Identify which cell holds the provided text, then report its (X, Y) central coordinate. 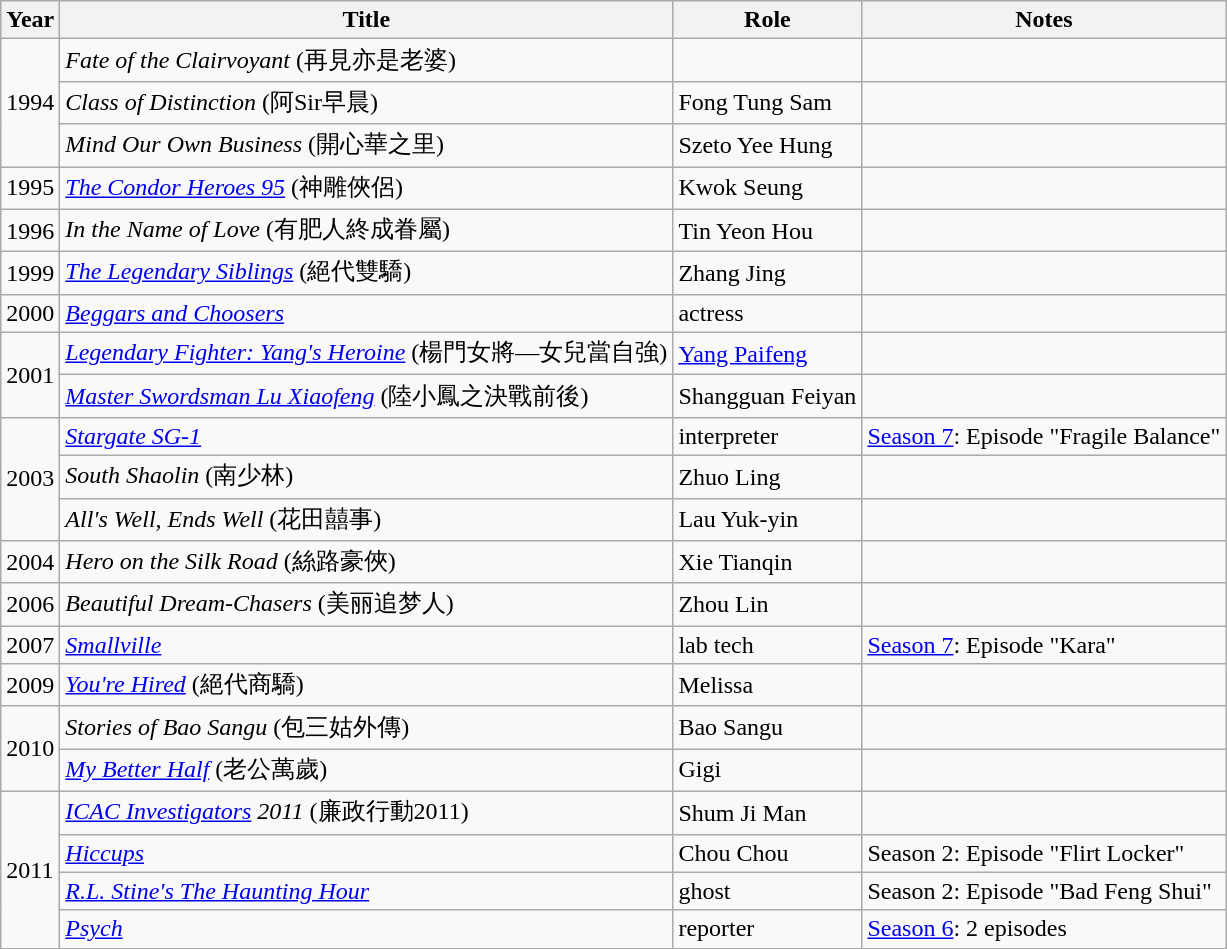
ICAC Investigators 2011 (廉政行動2011) (366, 812)
Fate of the Clairvoyant (再見亦是老婆) (366, 60)
2003 (30, 478)
reporter (768, 929)
Beggars and Choosers (366, 313)
Notes (1044, 20)
Tin Yeon Hou (768, 230)
Lau Yuk-yin (768, 520)
Beautiful Dream-Chasers (美丽追梦人) (366, 604)
Fong Tung Sam (768, 102)
2006 (30, 604)
Class of Distinction (阿Sir早晨) (366, 102)
Smallville (366, 645)
Season 2: Episode "Bad Feng Shui" (1044, 891)
1999 (30, 274)
All's Well, Ends Well (花田囍事) (366, 520)
2010 (30, 748)
Season 2: Episode "Flirt Locker" (1044, 853)
2001 (30, 374)
Shangguan Feiyan (768, 396)
Zhuo Ling (768, 476)
Bao Sangu (768, 728)
2000 (30, 313)
The Legendary Siblings (絕代雙驕) (366, 274)
Xie Tianqin (768, 562)
Role (768, 20)
ghost (768, 891)
2007 (30, 645)
Gigi (768, 770)
Stargate SG-1 (366, 436)
Psych (366, 929)
1994 (30, 103)
Master Swordsman Lu Xiaofeng (陸小鳳之決戰前後) (366, 396)
Chou Chou (768, 853)
My Better Half (老公萬歲) (366, 770)
Yang Paifeng (768, 354)
actress (768, 313)
Stories of Bao Sangu (包三姑外傳) (366, 728)
You're Hired (絕代商驕) (366, 686)
2004 (30, 562)
1996 (30, 230)
R.L. Stine's The Haunting Hour (366, 891)
In the Name of Love (有肥人終成眷屬) (366, 230)
Season 6: 2 episodes (1044, 929)
Zhou Lin (768, 604)
1995 (30, 188)
Title (366, 20)
Legendary Fighter: Yang's Heroine (楊門女將—女兒當自強) (366, 354)
Melissa (768, 686)
Season 7: Episode "Kara" (1044, 645)
Year (30, 20)
Hiccups (366, 853)
2009 (30, 686)
The Condor Heroes 95 (神雕俠侶) (366, 188)
Zhang Jing (768, 274)
2011 (30, 870)
South Shaolin (南少林) (366, 476)
lab tech (768, 645)
Shum Ji Man (768, 812)
Season 7: Episode "Fragile Balance" (1044, 436)
Hero on the Silk Road (絲路豪俠) (366, 562)
interpreter (768, 436)
Kwok Seung (768, 188)
Szeto Yee Hung (768, 146)
Mind Our Own Business (開心華之里) (366, 146)
